Extract the [X, Y] coordinate from the center of the cell holding the provided text.  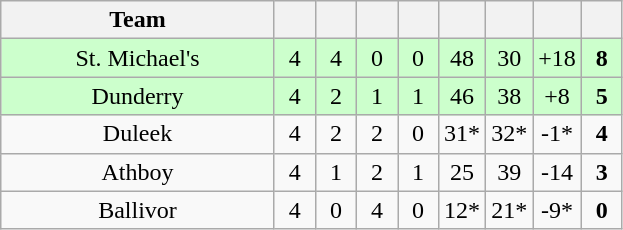
21* [510, 210]
48 [462, 58]
-14 [558, 172]
Dunderry [138, 96]
Ballivor [138, 210]
38 [510, 96]
3 [602, 172]
Duleek [138, 134]
+18 [558, 58]
12* [462, 210]
+8 [558, 96]
32* [510, 134]
46 [462, 96]
Athboy [138, 172]
-1* [558, 134]
8 [602, 58]
30 [510, 58]
St. Michael's [138, 58]
-9* [558, 210]
31* [462, 134]
25 [462, 172]
5 [602, 96]
Team [138, 20]
39 [510, 172]
